Extract the (X, Y) coordinate from the center of the cell holding the provided text.  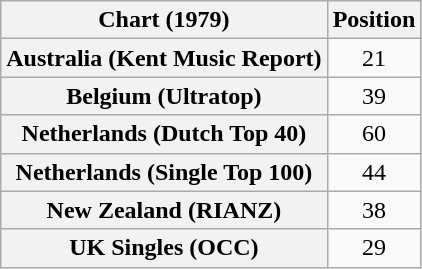
Chart (1979) (164, 20)
21 (374, 58)
Netherlands (Dutch Top 40) (164, 134)
Australia (Kent Music Report) (164, 58)
38 (374, 210)
39 (374, 96)
60 (374, 134)
44 (374, 172)
Position (374, 20)
29 (374, 248)
Belgium (Ultratop) (164, 96)
UK Singles (OCC) (164, 248)
Netherlands (Single Top 100) (164, 172)
New Zealand (RIANZ) (164, 210)
